Capture the cell that displays the provided text and extract its [x, y] central coordinate. 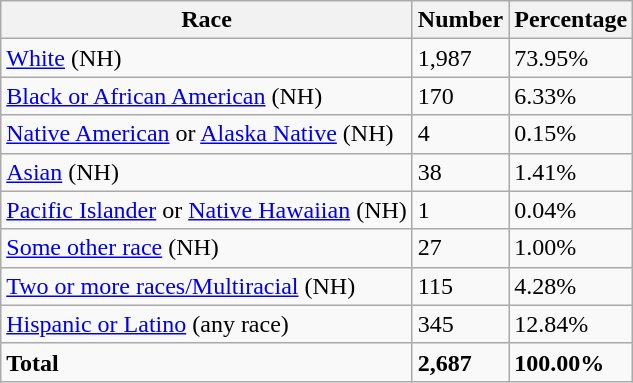
100.00% [571, 362]
345 [460, 324]
Black or African American (NH) [207, 96]
Hispanic or Latino (any race) [207, 324]
2,687 [460, 362]
4 [460, 134]
1.00% [571, 248]
38 [460, 172]
12.84% [571, 324]
Two or more races/Multiracial (NH) [207, 286]
1 [460, 210]
6.33% [571, 96]
27 [460, 248]
Native American or Alaska Native (NH) [207, 134]
Number [460, 20]
1.41% [571, 172]
0.15% [571, 134]
73.95% [571, 58]
115 [460, 286]
1,987 [460, 58]
Race [207, 20]
Total [207, 362]
Asian (NH) [207, 172]
Some other race (NH) [207, 248]
Pacific Islander or Native Hawaiian (NH) [207, 210]
4.28% [571, 286]
White (NH) [207, 58]
Percentage [571, 20]
0.04% [571, 210]
170 [460, 96]
